Detect which cell encompasses the target text, then output its (x, y) center coordinate. 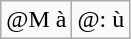
@: ù (101, 20)
@M à (36, 20)
